Capture the cell that displays the provided text and extract its [x, y] central coordinate. 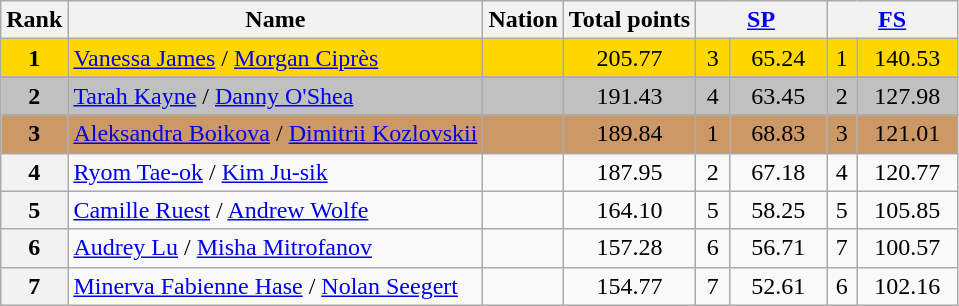
157.28 [629, 248]
Tarah Kayne / Danny O'Shea [276, 96]
164.10 [629, 210]
Rank [34, 20]
Audrey Lu / Misha Mitrofanov [276, 248]
Total points [629, 20]
Minerva Fabienne Hase / Nolan Seegert [276, 286]
205.77 [629, 58]
Name [276, 20]
121.01 [908, 134]
SP [762, 20]
127.98 [908, 96]
Vanessa James / Morgan Ciprès [276, 58]
67.18 [778, 172]
Ryom Tae-ok / Kim Ju-sik [276, 172]
100.57 [908, 248]
Nation [523, 20]
68.83 [778, 134]
63.45 [778, 96]
FS [892, 20]
140.53 [908, 58]
154.77 [629, 286]
120.77 [908, 172]
191.43 [629, 96]
56.71 [778, 248]
65.24 [778, 58]
58.25 [778, 210]
105.85 [908, 210]
189.84 [629, 134]
187.95 [629, 172]
52.61 [778, 286]
102.16 [908, 286]
Aleksandra Boikova / Dimitrii Kozlovskii [276, 134]
Camille Ruest / Andrew Wolfe [276, 210]
